From the cell containing the given text, extract its center point as [x, y] coordinate. 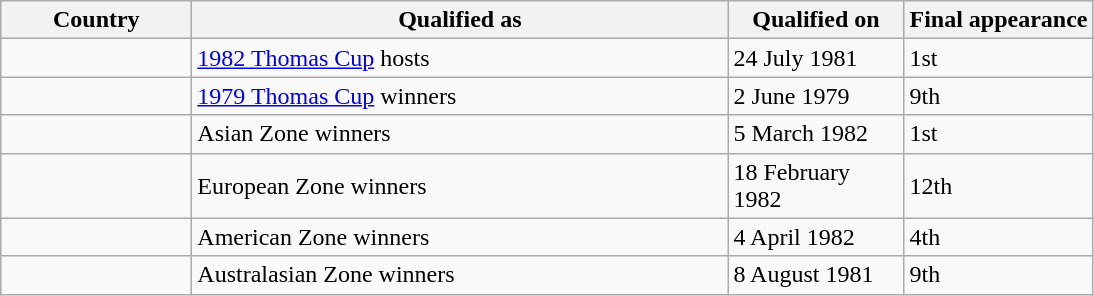
4 April 1982 [816, 237]
1979 Thomas Cup winners [460, 96]
Asian Zone winners [460, 134]
24 July 1981 [816, 58]
12th [998, 186]
European Zone winners [460, 186]
2 June 1979 [816, 96]
4th [998, 237]
Australasian Zone winners [460, 275]
Final appearance [998, 20]
1982 Thomas Cup hosts [460, 58]
5 March 1982 [816, 134]
8 August 1981 [816, 275]
Qualified as [460, 20]
18 February 1982 [816, 186]
American Zone winners [460, 237]
Country [96, 20]
Qualified on [816, 20]
